Output the [X, Y] coordinate of the center of the cell containing the given text.  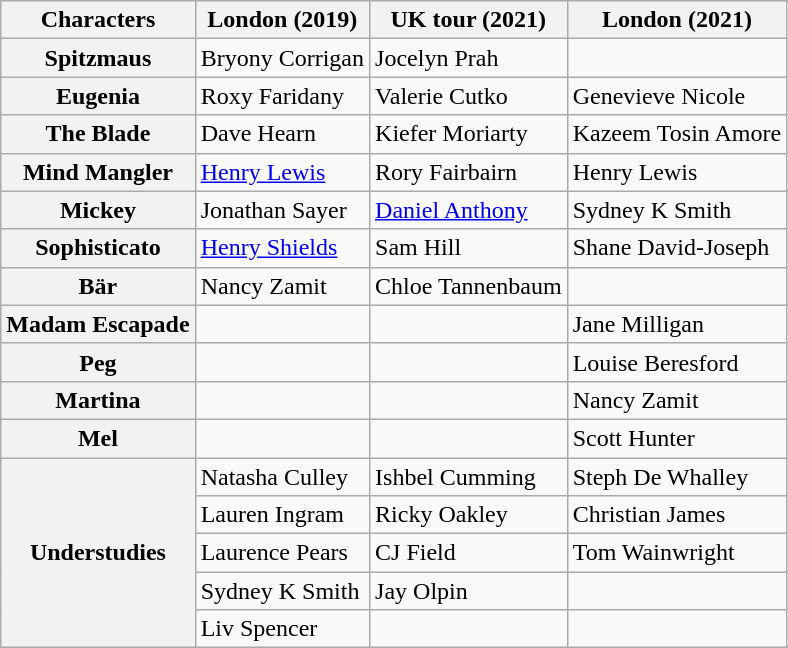
Scott Hunter [677, 438]
Spitzmaus [98, 58]
London (2021) [677, 20]
Daniel Anthony [469, 210]
Louise Beresford [677, 362]
Genevieve Nicole [677, 96]
Jay Olpin [469, 591]
Sam Hill [469, 248]
Kazeem Tosin Amore [677, 134]
Liv Spencer [282, 629]
Jocelyn Prah [469, 58]
Mickey [98, 210]
London (2019) [282, 20]
Ricky Oakley [469, 515]
Understudies [98, 553]
Valerie Cutko [469, 96]
The Blade [98, 134]
Henry Shields [282, 248]
Mel [98, 438]
Peg [98, 362]
Laurence Pears [282, 553]
Characters [98, 20]
Chloe Tannenbaum [469, 286]
Rory Fairbairn [469, 172]
Tom Wainwright [677, 553]
Jonathan Sayer [282, 210]
Ishbel Cumming [469, 477]
Steph De Whalley [677, 477]
Bryony Corrigan [282, 58]
CJ Field [469, 553]
Mind Mangler [98, 172]
Shane David-Joseph [677, 248]
Kiefer Moriarty [469, 134]
Dave Hearn [282, 134]
Bär [98, 286]
Martina [98, 400]
Natasha Culley [282, 477]
Madam Escapade [98, 324]
Jane Milligan [677, 324]
Christian James [677, 515]
Roxy Faridany [282, 96]
Sophisticato [98, 248]
UK tour (2021) [469, 20]
Eugenia [98, 96]
Lauren Ingram [282, 515]
